Identify which cell holds the provided text, then report its [X, Y] central coordinate. 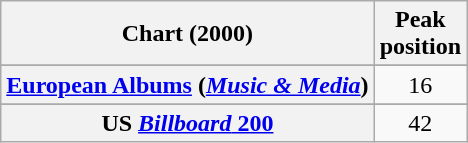
Peakposition [420, 34]
Chart (2000) [188, 34]
US Billboard 200 [188, 123]
16 [420, 85]
European Albums (Music & Media) [188, 85]
42 [420, 123]
